Scan for the cell matching the given text and deliver its (X, Y) coordinate at center. 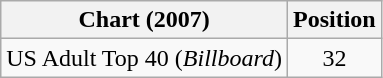
Position (335, 20)
32 (335, 58)
US Adult Top 40 (Billboard) (144, 58)
Chart (2007) (144, 20)
